Search for the cell housing the specified text and yield its (x, y) center coordinate. 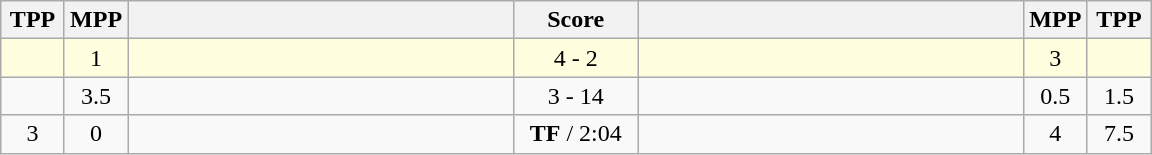
1 (96, 58)
1.5 (1119, 96)
0.5 (1056, 96)
3 - 14 (576, 96)
0 (96, 134)
7.5 (1119, 134)
3.5 (96, 96)
Score (576, 20)
4 (1056, 134)
TF / 2:04 (576, 134)
4 - 2 (576, 58)
